Output the [x, y] coordinate of the center of the cell containing the given text.  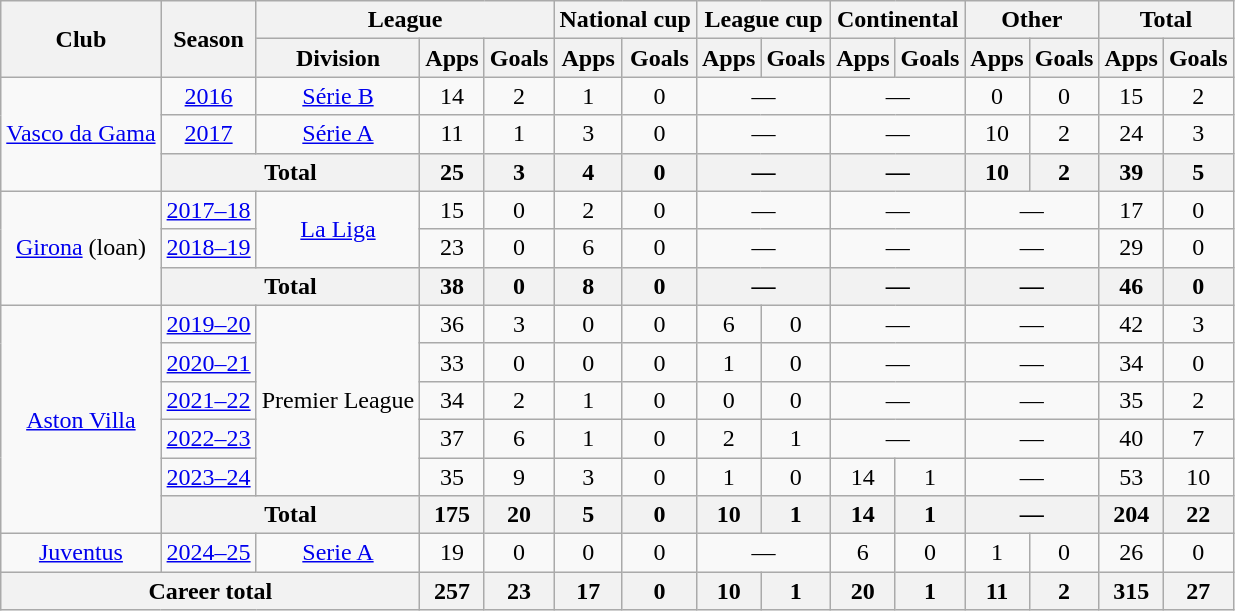
League [405, 20]
315 [1131, 591]
Girona (loan) [81, 248]
33 [452, 362]
Division [338, 58]
Série A [338, 134]
2021–22 [208, 400]
2023–24 [208, 477]
39 [1131, 172]
Vasco da Gama [81, 134]
175 [452, 515]
36 [452, 324]
22 [1198, 515]
37 [452, 438]
25 [452, 172]
National cup [625, 20]
2022–23 [208, 438]
53 [1131, 477]
7 [1198, 438]
2019–20 [208, 324]
Club [81, 39]
La Liga [338, 229]
Season [208, 39]
Career total [210, 591]
42 [1131, 324]
Premier League [338, 400]
League cup [763, 20]
24 [1131, 134]
2024–25 [208, 553]
2017–18 [208, 210]
8 [588, 286]
19 [452, 553]
2020–21 [208, 362]
46 [1131, 286]
4 [588, 172]
2017 [208, 134]
27 [1198, 591]
38 [452, 286]
Other [1032, 20]
26 [1131, 553]
257 [452, 591]
2016 [208, 96]
29 [1131, 248]
Aston Villa [81, 419]
Serie A [338, 553]
204 [1131, 515]
Continental [898, 20]
Série B [338, 96]
2018–19 [208, 248]
9 [519, 477]
40 [1131, 438]
Juventus [81, 553]
